Capture the cell that displays the provided text and extract its [x, y] central coordinate. 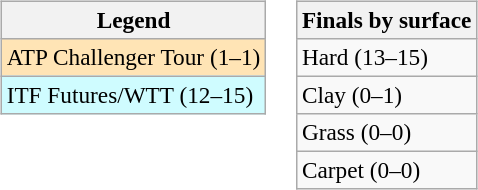
ATP Challenger Tour (1–1) [133, 57]
Carpet (0–0) [387, 171]
Grass (0–0) [387, 133]
Legend [133, 20]
Hard (13–15) [387, 57]
Finals by surface [387, 20]
Clay (0–1) [387, 95]
ITF Futures/WTT (12–15) [133, 95]
